Scan for the cell matching the given text and deliver its (x, y) coordinate at center. 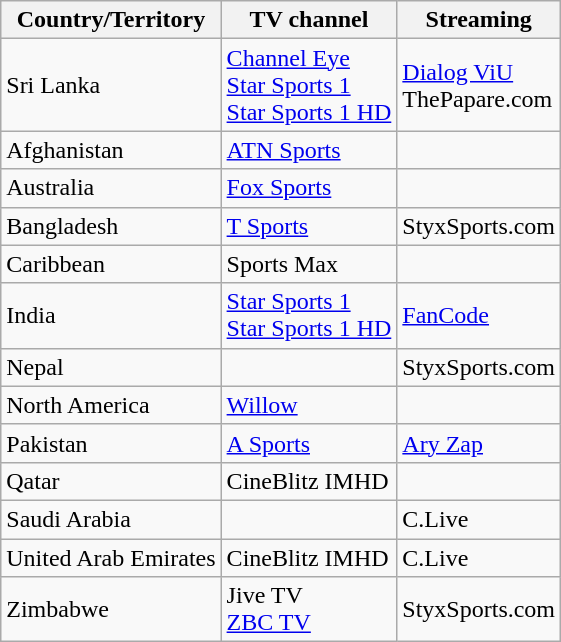
FanCode (479, 316)
Dialog ViU ThePapare.com (479, 85)
Bangladesh (111, 226)
India (111, 316)
Qatar (111, 481)
Streaming (479, 20)
Jive TV ZBC TV (309, 610)
Zimbabwe (111, 610)
Pakistan (111, 443)
Country/Territory (111, 20)
Australia (111, 188)
North America (111, 405)
United Arab Emirates (111, 557)
TV channel (309, 20)
Caribbean (111, 264)
A Sports (309, 443)
Saudi Arabia (111, 519)
Fox Sports (309, 188)
Star Sports 1 Star Sports 1 HD (309, 316)
ATN Sports (309, 150)
Sports Max (309, 264)
Channel Eye Star Sports 1 Star Sports 1 HD (309, 85)
Nepal (111, 367)
Ary Zap (479, 443)
Afghanistan (111, 150)
T Sports (309, 226)
Willow (309, 405)
Sri Lanka (111, 85)
